Pinpoint the cell where the given text exists, returning its [X, Y] midpoint coordinate. 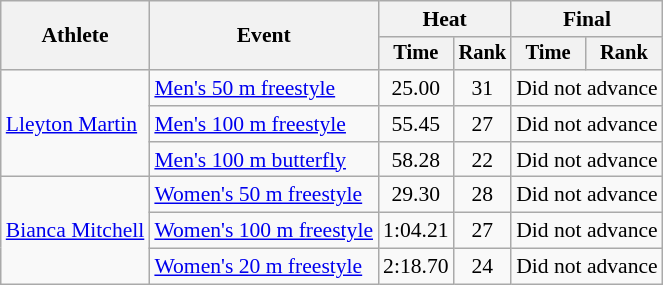
25.00 [416, 88]
Women's 50 m freestyle [264, 195]
Women's 20 m freestyle [264, 267]
Lleyton Martin [76, 124]
Men's 50 m freestyle [264, 88]
55.45 [416, 124]
31 [483, 88]
28 [483, 195]
24 [483, 267]
Event [264, 36]
Men's 100 m freestyle [264, 124]
1:04.21 [416, 231]
Bianca Mitchell [76, 230]
58.28 [416, 160]
2:18.70 [416, 267]
22 [483, 160]
Men's 100 m butterfly [264, 160]
Heat [444, 19]
Women's 100 m freestyle [264, 231]
Athlete [76, 36]
Final [587, 19]
29.30 [416, 195]
